Search for the cell housing the specified text and yield its [X, Y] center coordinate. 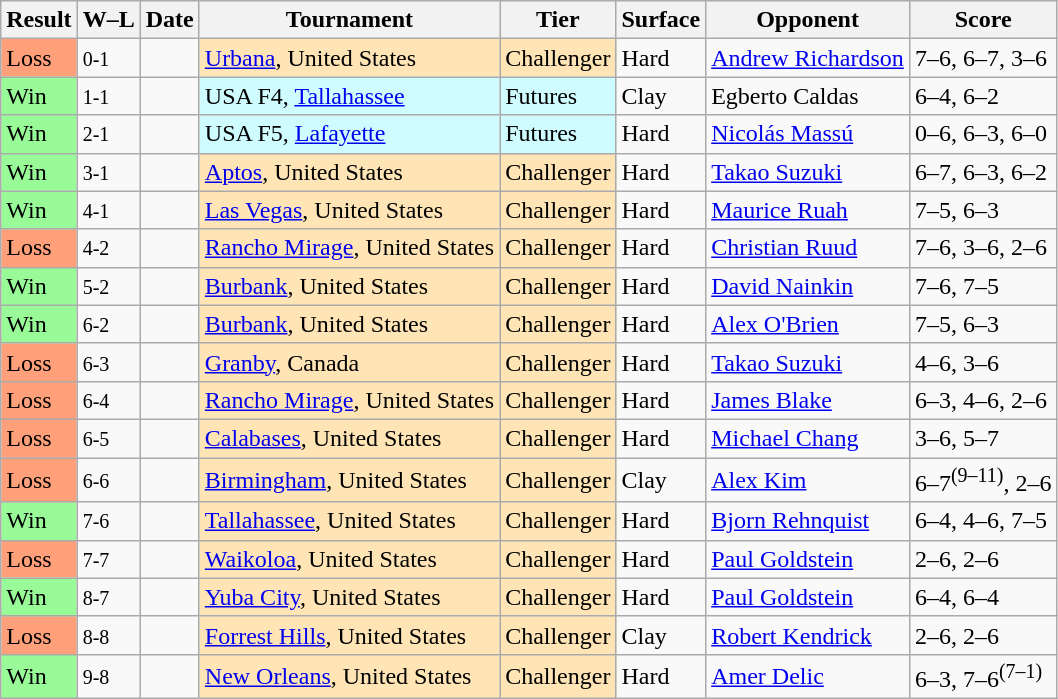
6-5 [108, 438]
David Nainkin [808, 286]
3-1 [108, 172]
8-7 [108, 597]
7–6, 7–5 [983, 286]
8-8 [108, 635]
Michael Chang [808, 438]
0–6, 6–3, 6–0 [983, 134]
Surface [661, 20]
6–7(9–11), 2–6 [983, 480]
Andrew Richardson [808, 58]
6-6 [108, 480]
2-1 [108, 134]
6–3, 4–6, 2–6 [983, 400]
Nicolás Massú [808, 134]
6–4, 4–6, 7–5 [983, 521]
6-2 [108, 324]
Tournament [349, 20]
Result [39, 20]
W–L [108, 20]
5-2 [108, 286]
Tier [558, 20]
6–3, 7–6(7–1) [983, 676]
Alex Kim [808, 480]
Birmingham, United States [349, 480]
1-1 [108, 96]
Calabases, United States [349, 438]
6-3 [108, 362]
Yuba City, United States [349, 597]
Alex O'Brien [808, 324]
3–6, 5–7 [983, 438]
4-1 [108, 210]
Maurice Ruah [808, 210]
4–6, 3–6 [983, 362]
6–4, 6–4 [983, 597]
7–6, 3–6, 2–6 [983, 248]
USA F5, Lafayette [349, 134]
Date [170, 20]
6-4 [108, 400]
0-1 [108, 58]
4-2 [108, 248]
Bjorn Rehnquist [808, 521]
USA F4, Tallahassee [349, 96]
New Orleans, United States [349, 676]
6–7, 6–3, 6–2 [983, 172]
Opponent [808, 20]
7-7 [108, 559]
Forrest Hills, United States [349, 635]
7-6 [108, 521]
9-8 [108, 676]
Granby, Canada [349, 362]
Score [983, 20]
Robert Kendrick [808, 635]
7–6, 6–7, 3–6 [983, 58]
Amer Delic [808, 676]
Waikoloa, United States [349, 559]
6–4, 6–2 [983, 96]
Las Vegas, United States [349, 210]
James Blake [808, 400]
Christian Ruud [808, 248]
Egberto Caldas [808, 96]
Aptos, United States [349, 172]
Tallahassee, United States [349, 521]
Urbana, United States [349, 58]
